Pinpoint the cell where the given text exists, returning its (x, y) midpoint coordinate. 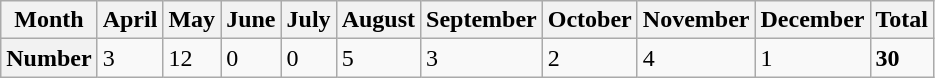
September (482, 20)
1 (812, 58)
Total (902, 20)
December (812, 20)
5 (378, 58)
October (590, 20)
August (378, 20)
November (696, 20)
May (192, 20)
Number (49, 58)
Month (49, 20)
4 (696, 58)
2 (590, 58)
July (308, 20)
June (251, 20)
30 (902, 58)
April (130, 20)
12 (192, 58)
